For the text-containing cell, return its midpoint in (x, y) coordinate format. 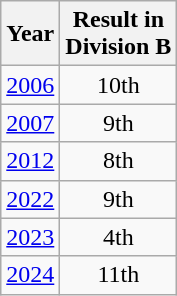
8th (118, 161)
2024 (30, 275)
11th (118, 275)
2023 (30, 237)
Year (30, 34)
2022 (30, 199)
10th (118, 85)
2007 (30, 123)
Result inDivision B (118, 34)
2006 (30, 85)
2012 (30, 161)
4th (118, 237)
